Output the [x, y] coordinate of the center of the cell containing the given text.  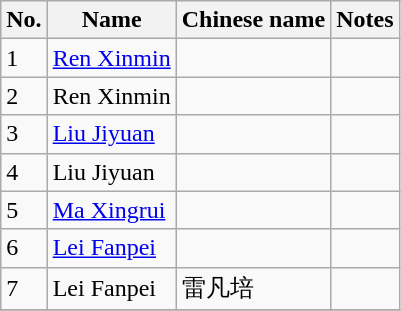
6 [24, 248]
5 [24, 210]
3 [24, 134]
雷凡培 [253, 288]
Notes [365, 20]
No. [24, 20]
2 [24, 96]
Ma Xingrui [112, 210]
4 [24, 172]
Chinese name [253, 20]
1 [24, 58]
Name [112, 20]
7 [24, 288]
